Find where the given text appears and provide that cell's center as (X, Y) coordinate. 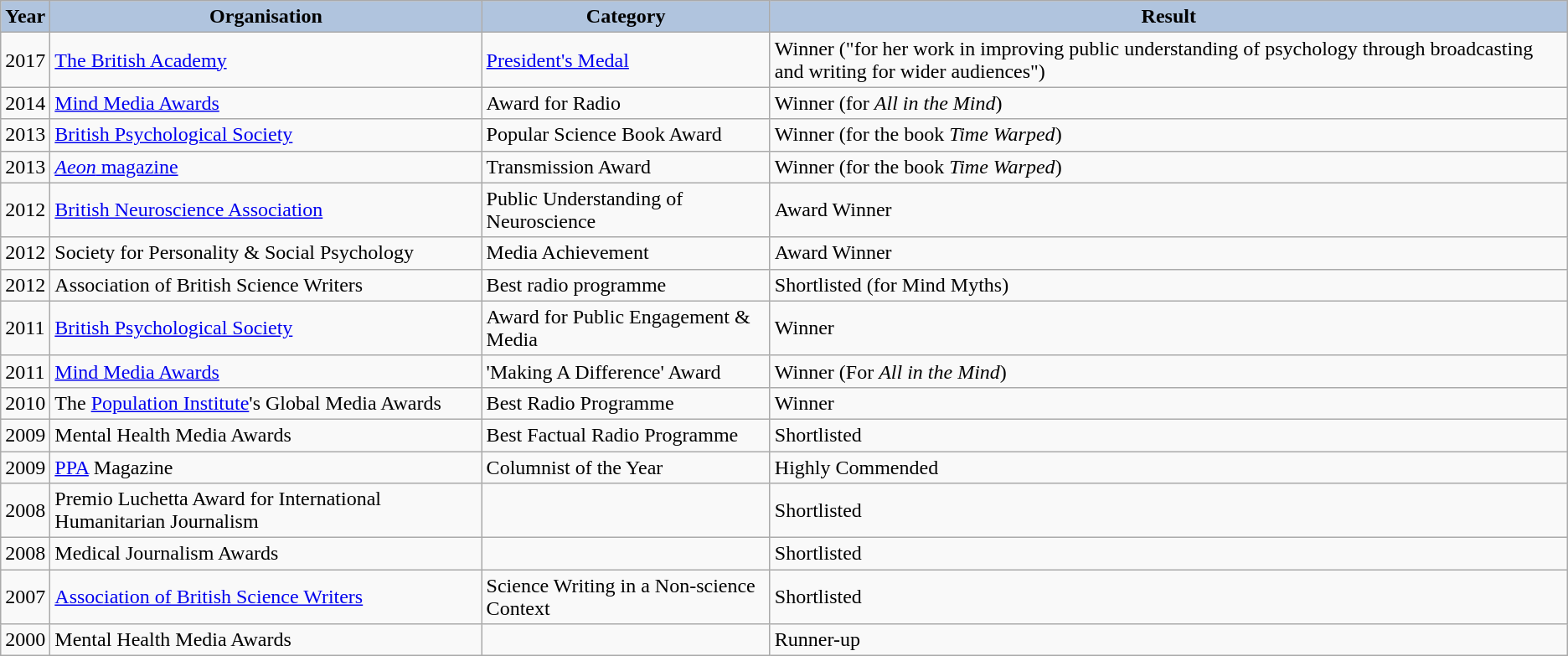
Winner ("for her work in improving public understanding of psychology through broadcasting and writing for wider audiences") (1168, 60)
Year (25, 17)
Highly Commended (1168, 467)
Popular Science Book Award (626, 135)
Best Radio Programme (626, 403)
Winner (For All in the Mind) (1168, 371)
Award for Public Engagement & Media (626, 328)
Award for Radio (626, 103)
Science Writing in a Non-science Context (626, 597)
The Population Institute's Global Media Awards (266, 403)
Aeon magazine (266, 167)
Winner (for All in the Mind) (1168, 103)
2014 (25, 103)
British Neuroscience Association (266, 209)
Best radio programme (626, 285)
Category (626, 17)
Premio Luchetta Award for International Humanitarian Journalism (266, 511)
Medical Journalism Awards (266, 554)
'Making A Difference' Award (626, 371)
2010 (25, 403)
Shortlisted (for Mind Myths) (1168, 285)
Public Understanding of Neuroscience (626, 209)
Result (1168, 17)
PPA Magazine (266, 467)
The British Academy (266, 60)
Transmission Award (626, 167)
President's Medal (626, 60)
Society for Personality & Social Psychology (266, 253)
Runner-up (1168, 640)
Organisation (266, 17)
2017 (25, 60)
Columnist of the Year (626, 467)
2007 (25, 597)
Media Achievement (626, 253)
Best Factual Radio Programme (626, 435)
2000 (25, 640)
